Output the [X, Y] coordinate of the center of the cell containing the given text.  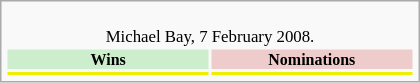
Wins [108, 60]
Michael Bay, 7 February 2008. [210, 28]
Nominations [312, 60]
